Locate the cell with the specified text and output its [x, y] center coordinate. 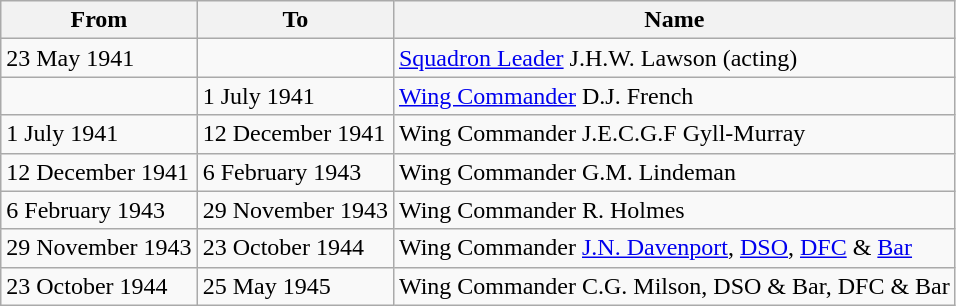
Name [674, 20]
Wing Commander J.N. Davenport, DSO, DFC & Bar [674, 248]
23 May 1941 [99, 58]
To [295, 20]
From [99, 20]
25 May 1945 [295, 286]
Wing Commander D.J. French [674, 96]
Squadron Leader J.H.W. Lawson (acting) [674, 58]
Wing Commander C.G. Milson, DSO & Bar, DFC & Bar [674, 286]
Wing Commander R. Holmes [674, 210]
Wing Commander G.M. Lindeman [674, 172]
Wing Commander J.E.C.G.F Gyll-Murray [674, 134]
